Locate the cell with the specified text and output its [x, y] center coordinate. 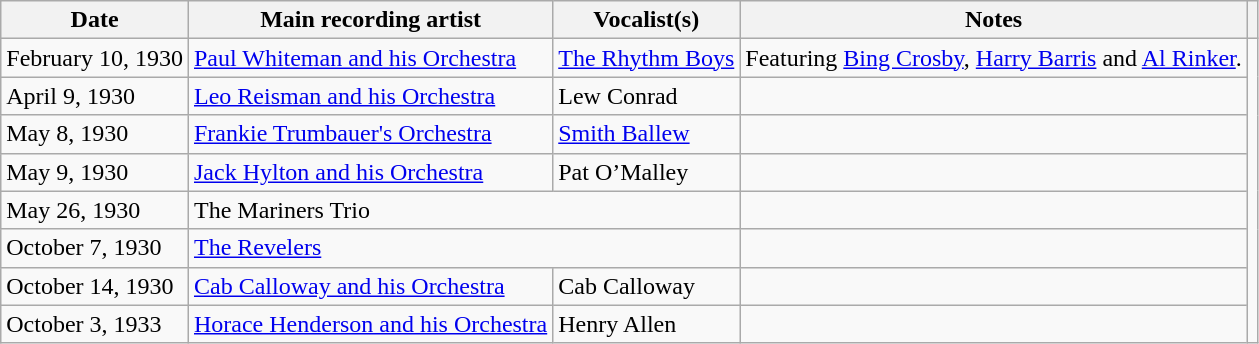
Leo Reisman and his Orchestra [370, 96]
Lew Conrad [646, 96]
Vocalist(s) [646, 20]
Featuring Bing Crosby, Harry Barris and Al Rinker. [994, 58]
October 3, 1933 [95, 324]
Pat O’Malley [646, 172]
Main recording artist [370, 20]
February 10, 1930 [95, 58]
Cab Calloway [646, 286]
Smith Ballew [646, 134]
October 14, 1930 [95, 286]
Notes [994, 20]
The Rhythm Boys [646, 58]
Jack Hylton and his Orchestra [370, 172]
Henry Allen [646, 324]
Date [95, 20]
Horace Henderson and his Orchestra [370, 324]
The Mariners Trio [464, 210]
May 8, 1930 [95, 134]
May 26, 1930 [95, 210]
The Revelers [464, 248]
Frankie Trumbauer's Orchestra [370, 134]
Paul Whiteman and his Orchestra [370, 58]
October 7, 1930 [95, 248]
Cab Calloway and his Orchestra [370, 286]
May 9, 1930 [95, 172]
April 9, 1930 [95, 96]
